Scan for the cell matching the given text and deliver its [x, y] coordinate at center. 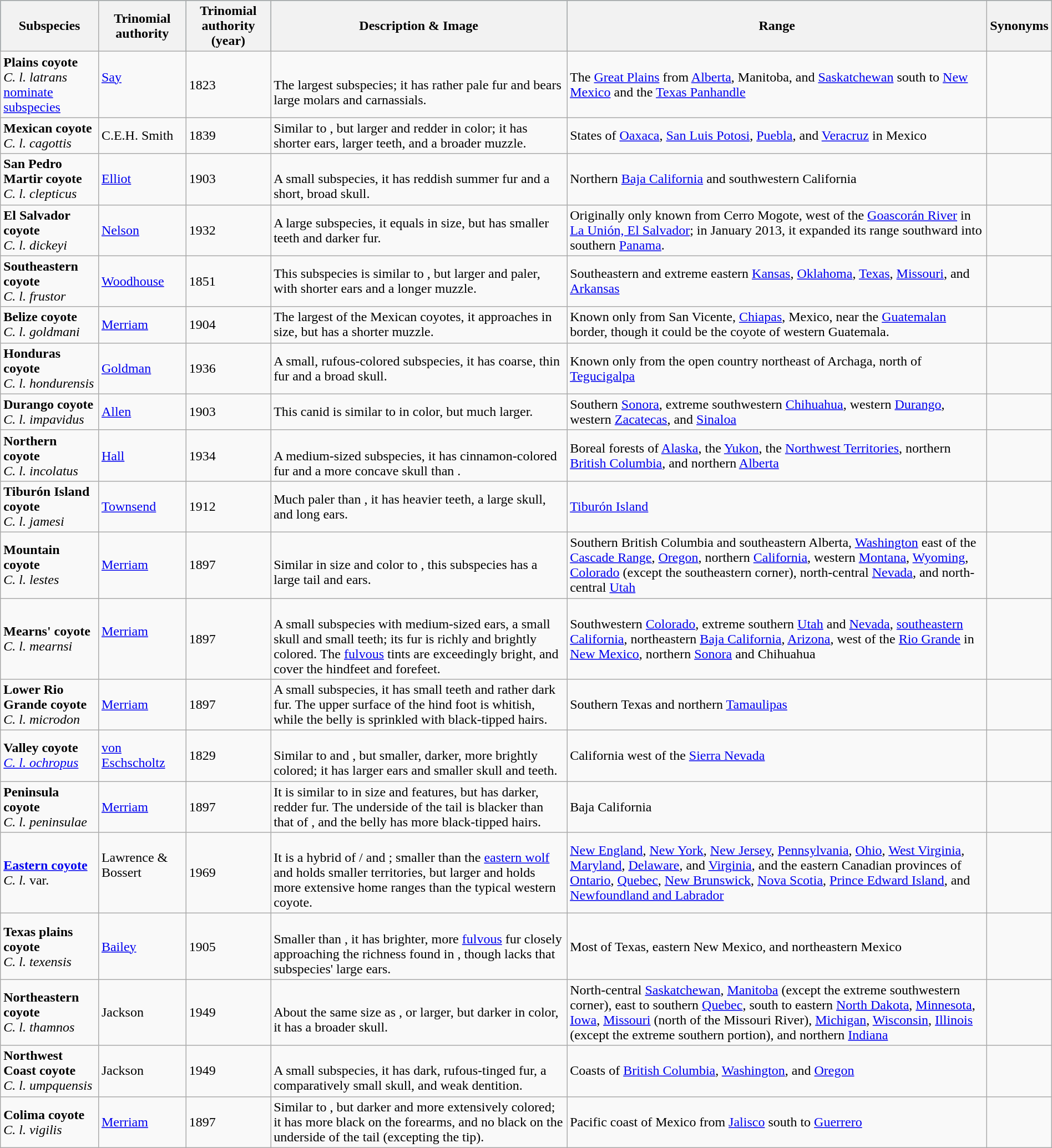
The largest of the Mexican coyotes, it approaches in size, but has a shorter muzzle. [419, 325]
A small subspecies, it has dark, rufous-tinged fur, a comparatively small skull, and weak dentition. [419, 1071]
San Pedro Martir coyoteC. l. clepticus [50, 179]
1934 [228, 455]
1905 [228, 946]
1823 [228, 84]
Trinomial authority [142, 26]
Hall [142, 455]
The largest subspecies; it has rather pale fur and bears large molars and carnassials. [419, 84]
von Eschscholtz [142, 756]
Woodhouse [142, 281]
Durango coyoteC. l. impavidus [50, 412]
Similar in size and color to , this subspecies has a large tail and ears. [419, 565]
Known only from San Vicente, Chiapas, Mexico, near the Guatemalan border, though it could be the coyote of western Guatemala. [777, 325]
1936 [228, 368]
Townsend [142, 506]
El Salvador coyoteC. l. dickeyi [50, 230]
A small, rufous-colored subspecies, it has coarse, thin fur and a broad skull. [419, 368]
Similar to , but larger and redder in color; it has shorter ears, larger teeth, and a broader muzzle. [419, 135]
Say [142, 84]
Northwest Coast coyoteC. l. umpquensis [50, 1071]
Much paler than , it has heavier teeth, a large skull, and long ears. [419, 506]
Trinomial authority (year) [228, 26]
Texas plains coyoteC. l. texensis [50, 946]
Elliot [142, 179]
1932 [228, 230]
About the same size as , or larger, but darker in color, it has a broader skull. [419, 1013]
Similar to and , but smaller, darker, more brightly colored; it has larger ears and smaller skull and teeth. [419, 756]
Boreal forests of Alaska, the Yukon, the Northwest Territories, northern British Columbia, and northern Alberta [777, 455]
1969 [228, 873]
A large subspecies, it equals in size, but has smaller teeth and darker fur. [419, 230]
Northeastern coyoteC. l. thamnos [50, 1013]
Synonyms [1019, 26]
Mountain coyoteC. l. lestes [50, 565]
A medium-sized subspecies, it has cinnamon-colored fur and a more concave skull than . [419, 455]
1904 [228, 325]
Tiburón Island coyoteC. l. jamesi [50, 506]
Eastern coyoteC. l. var. [50, 873]
Subspecies [50, 26]
Allen [142, 412]
This subspecies is similar to , but larger and paler, with shorter ears and a longer muzzle. [419, 281]
Goldman [142, 368]
Smaller than , it has brighter, more fulvous fur closely approaching the richness found in , though lacks that subspecies' large ears. [419, 946]
Valley coyoteC. l. ochropus [50, 756]
Tiburón Island [777, 506]
1912 [228, 506]
Honduras coyoteC. l. hondurensis [50, 368]
Most of Texas, eastern New Mexico, and northeastern Mexico [777, 946]
Mexican coyoteC. l. cagottis [50, 135]
The Great Plains from Alberta, Manitoba, and Saskatchewan south to New Mexico and the Texas Panhandle [777, 84]
This canid is similar to in color, but much larger. [419, 412]
Known only from the open country northeast of Archaga, north of Tegucigalpa [777, 368]
States of Oaxaca, San Luis Potosi, Puebla, and Veracruz in Mexico [777, 135]
Mearns' coyoteC. l. mearnsi [50, 638]
Northern coyoteC. l. incolatus [50, 455]
Colima coyoteC. l. vigilis [50, 1122]
Lower Rio Grande coyoteC. l. microdon [50, 705]
Description & Image [419, 26]
1851 [228, 281]
A small subspecies, it has reddish summer fur and a short, broad skull. [419, 179]
C.E.H. Smith [142, 135]
California west of the Sierra Nevada [777, 756]
Range [777, 26]
1829 [228, 756]
Southeastern and extreme eastern Kansas, Oklahoma, Texas, Missouri, and Arkansas [777, 281]
1839 [228, 135]
Northern Baja California and southwestern California [777, 179]
Peninsula coyoteC. l. peninsulae [50, 807]
Coasts of British Columbia, Washington, and Oregon [777, 1071]
Bailey [142, 946]
Southern Sonora, extreme southwestern Chihuahua, western Durango, western Zacatecas, and Sinaloa [777, 412]
Belize coyoteC. l. goldmani [50, 325]
Plains coyoteC. l. latransnominate subspecies [50, 84]
Southeastern coyoteC. l. frustor [50, 281]
Pacific coast of Mexico from Jalisco south to Guerrero [777, 1122]
Southern Texas and northern Tamaulipas [777, 705]
Baja California [777, 807]
Lawrence & Bossert [142, 873]
Nelson [142, 230]
